Search for the cell housing the specified text and yield its [x, y] center coordinate. 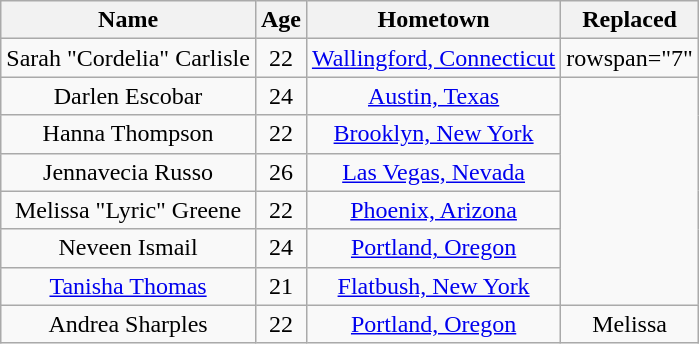
26 [280, 172]
Hometown [433, 20]
Las Vegas, Nevada [433, 172]
21 [280, 286]
rowspan="7" [630, 58]
Jennavecia Russo [128, 172]
Replaced [630, 20]
Melissa "Lyric" Greene [128, 210]
Name [128, 20]
Wallingford, Connecticut [433, 58]
Andrea Sharples [128, 324]
Hanna Thompson [128, 134]
Flatbush, New York [433, 286]
Sarah "Cordelia" Carlisle [128, 58]
Darlen Escobar [128, 96]
Melissa [630, 324]
Neveen Ismail [128, 248]
Phoenix, Arizona [433, 210]
Age [280, 20]
Austin, Texas [433, 96]
Brooklyn, New York [433, 134]
Tanisha Thomas [128, 286]
